Return (x, y) of the center of cell containing provided text 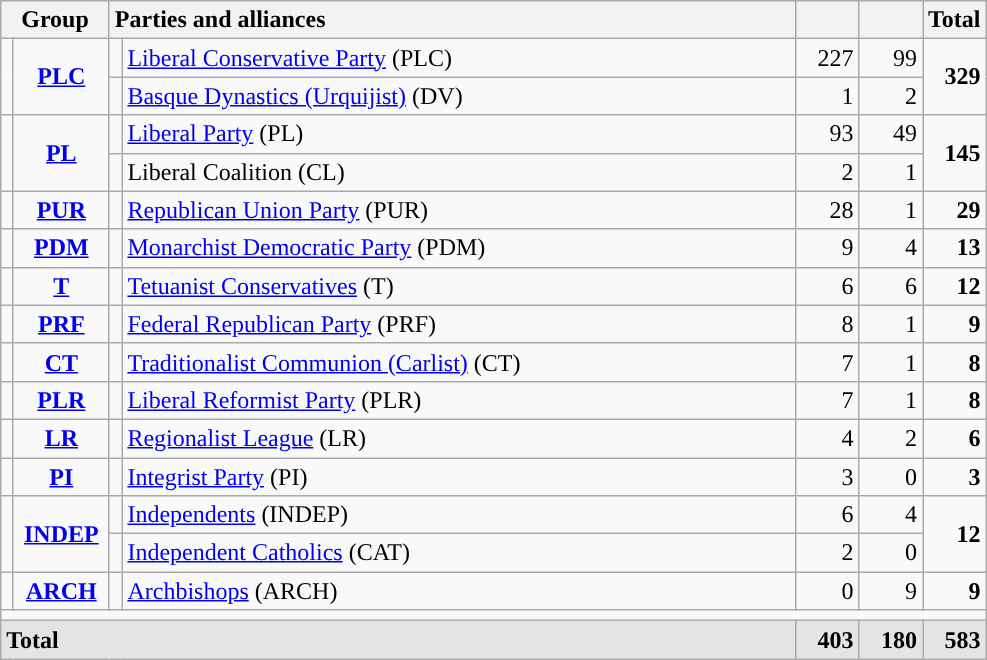
Regionalist League (LR) (459, 438)
403 (827, 640)
Liberal Coalition (CL) (459, 172)
329 (954, 77)
Integrist Party (PI) (459, 477)
Liberal Reformist Party (PLR) (459, 400)
PRF (61, 324)
29 (954, 210)
INDEP (61, 534)
LR (61, 438)
PDM (61, 248)
Traditionalist Communion (Carlist) (CT) (459, 362)
227 (827, 58)
Republican Union Party (PUR) (459, 210)
ARCH (61, 591)
Parties and alliances (452, 20)
49 (891, 134)
145 (954, 153)
CT (61, 362)
Liberal Conservative Party (PLC) (459, 58)
583 (954, 640)
Group (56, 20)
99 (891, 58)
PL (61, 153)
Federal Republican Party (PRF) (459, 324)
Archbishops (ARCH) (459, 591)
180 (891, 640)
PI (61, 477)
PLC (61, 77)
Independent Catholics (CAT) (459, 553)
Liberal Party (PL) (459, 134)
PLR (61, 400)
93 (827, 134)
PUR (61, 210)
Basque Dynastics (Urquijist) (DV) (459, 96)
Independents (INDEP) (459, 515)
Tetuanist Conservatives (T) (459, 286)
13 (954, 248)
T (61, 286)
28 (827, 210)
Monarchist Democratic Party (PDM) (459, 248)
